Scan for the cell matching the given text and deliver its (X, Y) coordinate at center. 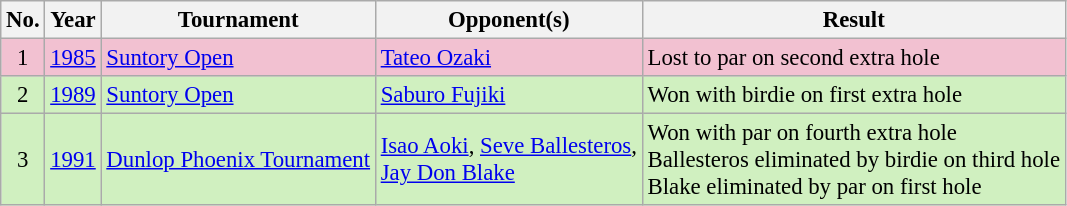
1985 (73, 58)
Won with par on fourth extra holeBallesteros eliminated by birdie on third holeBlake eliminated by par on first hole (854, 160)
1989 (73, 95)
Lost to par on second extra hole (854, 58)
Dunlop Phoenix Tournament (238, 160)
Saburo Fujiki (508, 95)
Tournament (238, 20)
No. (23, 20)
Year (73, 20)
Result (854, 20)
Won with birdie on first extra hole (854, 95)
Isao Aoki, Seve Ballesteros, Jay Don Blake (508, 160)
1 (23, 58)
Tateo Ozaki (508, 58)
1991 (73, 160)
3 (23, 160)
Opponent(s) (508, 20)
2 (23, 95)
